Return the (X, Y) coordinate for the center point of the cell that contains the specified text.  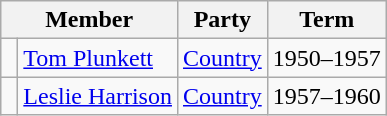
1957–1960 (326, 96)
1950–1957 (326, 58)
Term (326, 20)
Party (222, 20)
Leslie Harrison (98, 96)
Member (90, 20)
Tom Plunkett (98, 58)
